Find where the given text appears and provide that cell's center as [x, y] coordinate. 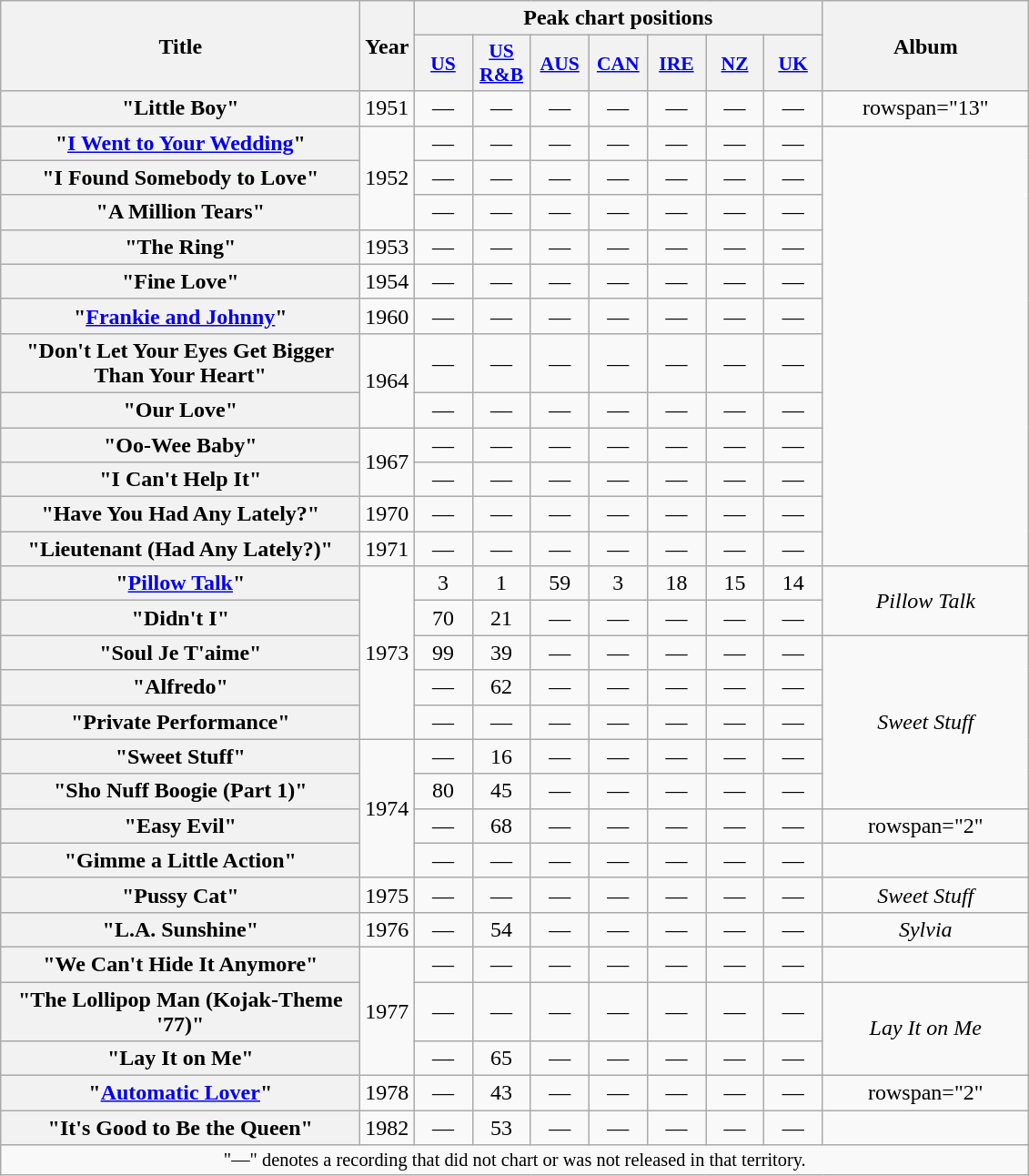
18 [676, 583]
"Gimme a Little Action" [180, 860]
70 [443, 618]
AUS [560, 64]
"I Can't Help It" [180, 480]
"Lay It on Me" [180, 1059]
"Private Performance" [180, 722]
1971 [388, 549]
IRE [676, 64]
"Pillow Talk" [180, 583]
US [443, 64]
rowspan="13" [926, 108]
Title [180, 46]
"Sho Nuff Boogie (Part 1)" [180, 791]
"L.A. Sunshine" [180, 929]
CAN [618, 64]
1970 [388, 514]
"Alfredo" [180, 687]
"Pussy Cat" [180, 895]
1975 [388, 895]
"A Million Tears" [180, 212]
US R&B [501, 64]
"I Found Somebody to Love" [180, 177]
Pillow Talk [926, 601]
"The Ring" [180, 247]
1973 [388, 653]
16 [501, 756]
43 [501, 1093]
59 [560, 583]
"Fine Love" [180, 281]
"Automatic Lover" [180, 1093]
1982 [388, 1128]
"Don't Let Your Eyes Get Bigger Than Your Heart" [180, 362]
"Little Boy" [180, 108]
"Oo-Wee Baby" [180, 445]
1974 [388, 808]
1954 [388, 281]
80 [443, 791]
39 [501, 653]
"Soul Je T'aime" [180, 653]
1977 [388, 1010]
"I Went to Your Wedding" [180, 143]
"Lieutenant (Had Any Lately?)" [180, 549]
"—" denotes a recording that did not chart or was not released in that territory. [515, 1161]
"Easy Evil" [180, 826]
68 [501, 826]
Year [388, 46]
"Sweet Stuff" [180, 756]
Peak chart positions [619, 18]
1960 [388, 316]
14 [793, 583]
1953 [388, 247]
15 [735, 583]
62 [501, 687]
"We Can't Hide It Anymore" [180, 964]
99 [443, 653]
Album [926, 46]
54 [501, 929]
"Frankie and Johnny" [180, 316]
21 [501, 618]
"The Lollipop Man (Kojak-Theme '77)" [180, 1010]
45 [501, 791]
53 [501, 1128]
"It's Good to Be the Queen" [180, 1128]
1978 [388, 1093]
1976 [388, 929]
1952 [388, 177]
1964 [388, 380]
Sylvia [926, 929]
Lay It on Me [926, 1029]
65 [501, 1059]
"Our Love" [180, 410]
1951 [388, 108]
1967 [388, 462]
NZ [735, 64]
UK [793, 64]
"Didn't I" [180, 618]
"Have You Had Any Lately?" [180, 514]
1 [501, 583]
